Locate the cell with the specified text and output its [X, Y] center coordinate. 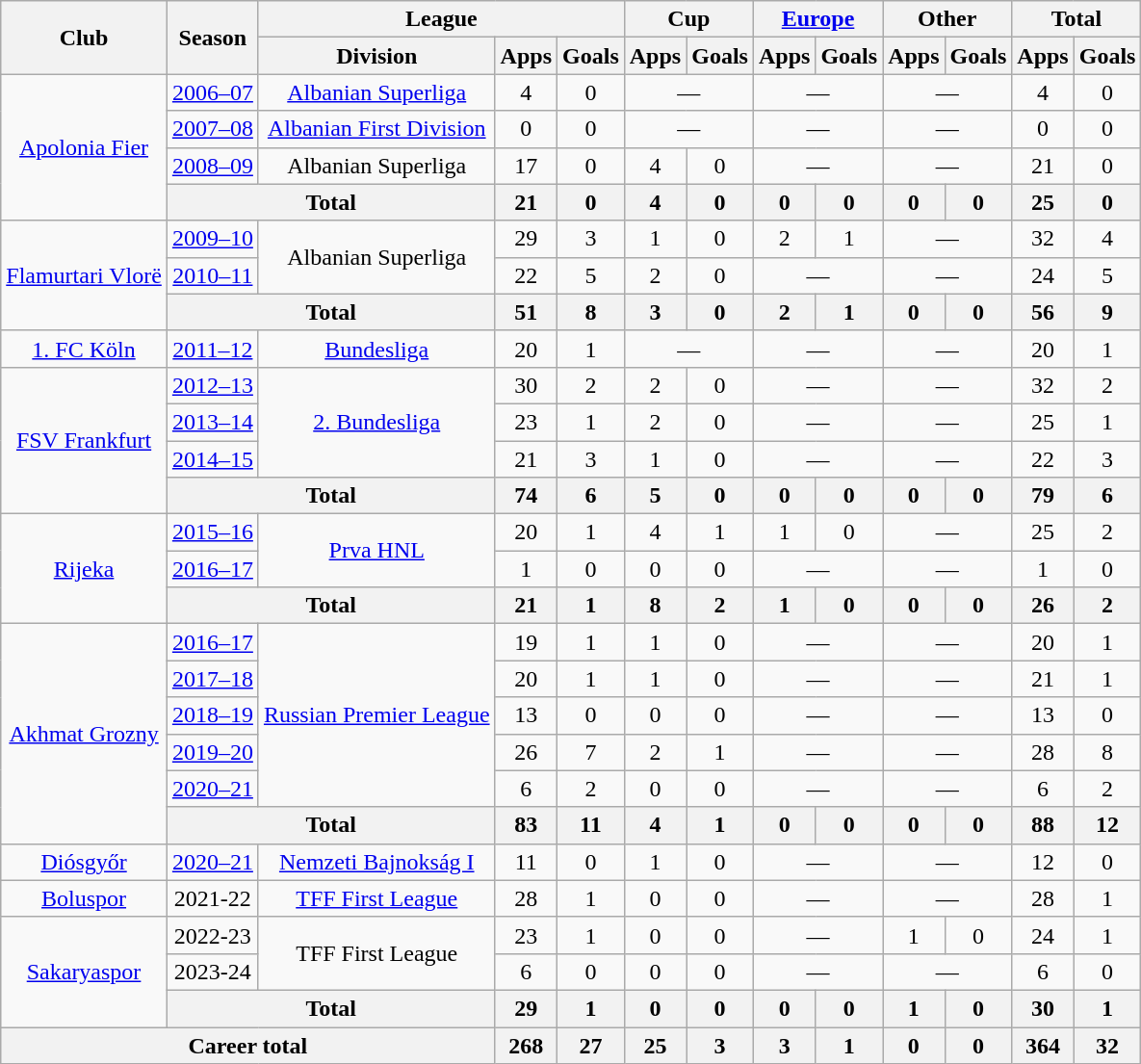
Apolonia Fier [85, 147]
88 [1043, 825]
2007–08 [212, 129]
2017–18 [212, 679]
2. Bundesliga [376, 422]
Career total [248, 1045]
Flamurtari Vlorë [85, 275]
2010–11 [212, 275]
2008–09 [212, 166]
51 [526, 312]
83 [526, 825]
27 [591, 1045]
Europe [817, 19]
2019–20 [212, 752]
Akhmat Grozny [85, 734]
268 [526, 1045]
Rijeka [85, 569]
2021-22 [212, 898]
Prva HNL [376, 551]
2014–15 [212, 459]
2006–07 [212, 92]
2013–14 [212, 422]
17 [526, 166]
19 [526, 642]
74 [526, 496]
Sakaryaspor [85, 972]
Albanian First Division [376, 129]
2018–19 [212, 715]
League [441, 19]
2012–13 [212, 385]
56 [1043, 312]
Cup [688, 19]
FSV Frankfurt [85, 440]
Season [212, 38]
Other [947, 19]
9 [1107, 312]
364 [1043, 1045]
Club [85, 38]
7 [591, 752]
2015–16 [212, 532]
2009–10 [212, 239]
Russian Premier League [376, 715]
Bundesliga [376, 349]
Division [376, 56]
Boluspor [85, 898]
Nemzeti Bajnokság I [376, 862]
2023-24 [212, 972]
2011–12 [212, 349]
79 [1043, 496]
Diósgyőr [85, 862]
1. FC Köln [85, 349]
2022-23 [212, 935]
